Determine the [X, Y] coordinate at the center of the cell enclosing the given text.  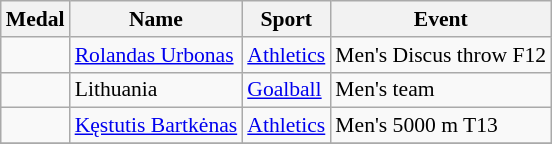
Lithuania [156, 90]
Men's 5000 m T13 [440, 126]
Men's team [440, 90]
Sport [286, 19]
Name [156, 19]
Goalball [286, 90]
Medal [36, 19]
Kęstutis Bartkėnas [156, 126]
Rolandas Urbonas [156, 55]
Event [440, 19]
Men's Discus throw F12 [440, 55]
